Capture the cell that displays the provided text and extract its [x, y] central coordinate. 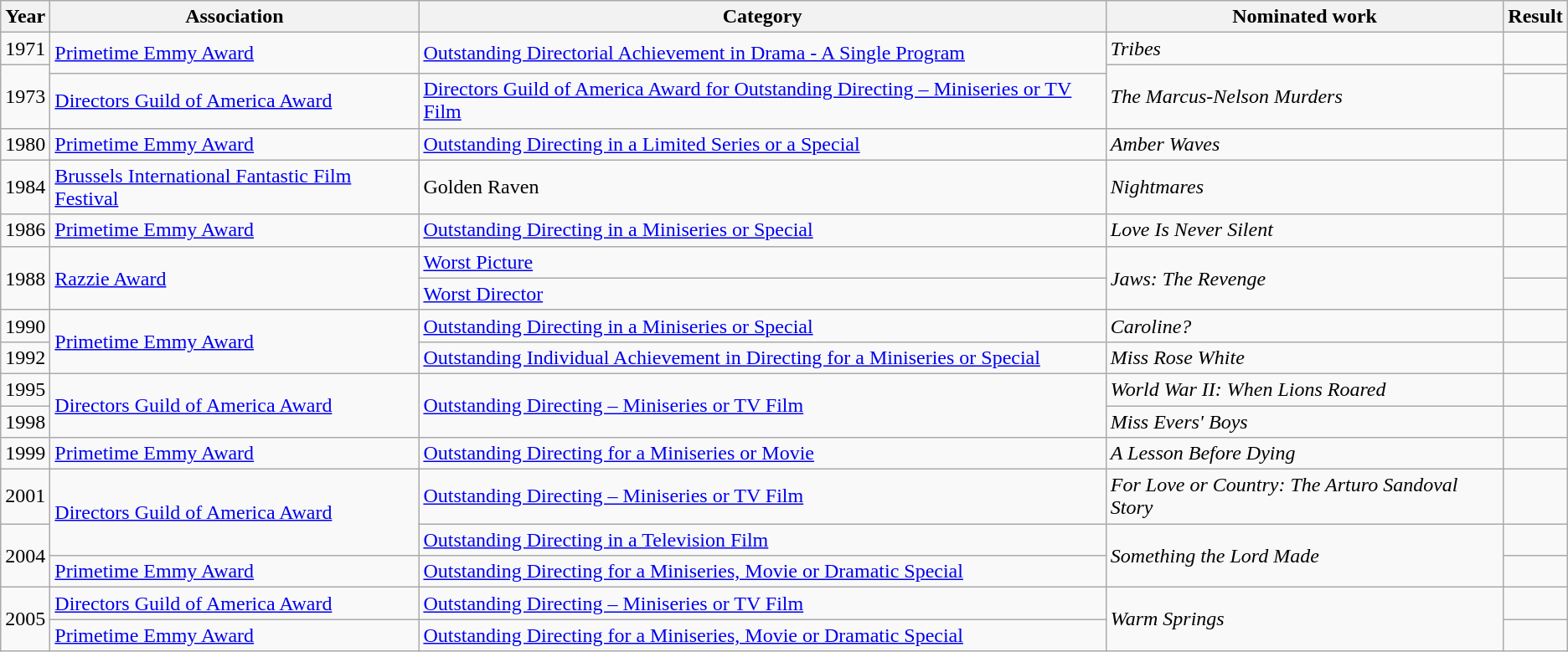
The Marcus-Nelson Murders [1304, 96]
A Lesson Before Dying [1304, 454]
1973 [25, 96]
Jaws: The Revenge [1304, 278]
Tribes [1304, 49]
Love Is Never Silent [1304, 230]
Warm Springs [1304, 619]
Caroline? [1304, 326]
Miss Evers' Boys [1304, 421]
Outstanding Individual Achievement in Directing for a Miniseries or Special [762, 357]
1986 [25, 230]
2005 [25, 619]
World War II: When Lions Roared [1304, 389]
Miss Rose White [1304, 357]
Brussels International Fantastic Film Festival [235, 187]
Amber Waves [1304, 144]
Year [25, 17]
For Love or Country: The Arturo Sandoval Story [1304, 497]
Worst Picture [762, 262]
Worst Director [762, 294]
1984 [25, 187]
Outstanding Directing in a Limited Series or a Special [762, 144]
Category [762, 17]
Outstanding Directorial Achievement in Drama - A Single Program [762, 54]
2001 [25, 497]
Outstanding Directing in a Television Film [762, 540]
Nominated work [1304, 17]
1988 [25, 278]
Nightmares [1304, 187]
Directors Guild of America Award for Outstanding Directing – Miniseries or TV Film [762, 100]
1992 [25, 357]
1998 [25, 421]
Something the Lord Made [1304, 556]
Result [1535, 17]
Razzie Award [235, 278]
Outstanding Directing for a Miniseries or Movie [762, 454]
1995 [25, 389]
1999 [25, 454]
1971 [25, 49]
1980 [25, 144]
2004 [25, 556]
Association [235, 17]
Golden Raven [762, 187]
1990 [25, 326]
